Locate the cell with the specified text and output its (X, Y) center coordinate. 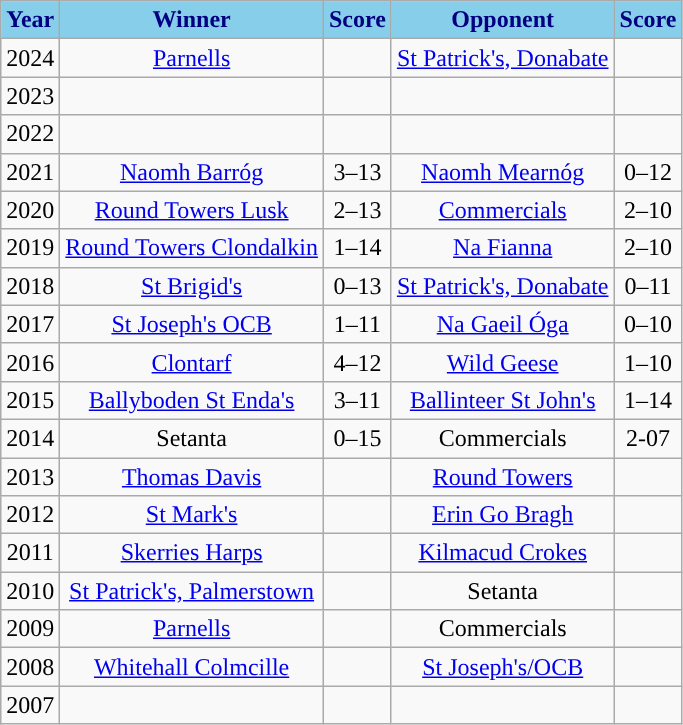
Erin Go Bragh (502, 515)
2024 (30, 58)
3–11 (357, 400)
1–11 (357, 324)
2-07 (648, 438)
0–11 (648, 286)
0–15 (357, 438)
0–13 (357, 286)
Wild Geese (502, 362)
2016 (30, 362)
0–10 (648, 324)
2010 (30, 591)
Winner (192, 20)
2020 (30, 210)
Year (30, 20)
St Joseph's/OCB (502, 667)
St Brigid's (192, 286)
2013 (30, 477)
2009 (30, 629)
1–10 (648, 362)
Thomas Davis (192, 477)
Kilmacud Crokes (502, 553)
3–13 (357, 172)
St Joseph's OCB (192, 324)
Round Towers Lusk (192, 210)
2011 (30, 553)
2022 (30, 134)
Round Towers Clondalkin (192, 248)
2018 (30, 286)
2012 (30, 515)
Whitehall Colmcille (192, 667)
Na Gaeil Óga (502, 324)
Ballinteer St John's (502, 400)
2021 (30, 172)
Na Fianna (502, 248)
4–12 (357, 362)
Ballyboden St Enda's (192, 400)
Skerries Harps (192, 553)
St Mark's (192, 515)
2–13 (357, 210)
St Patrick's, Palmerstown (192, 591)
2023 (30, 96)
2014 (30, 438)
2015 (30, 400)
2007 (30, 705)
2017 (30, 324)
2019 (30, 248)
Opponent (502, 20)
0–12 (648, 172)
Round Towers (502, 477)
Naomh Mearnóg (502, 172)
Clontarf (192, 362)
2008 (30, 667)
Naomh Barróg (192, 172)
